Find where the given text appears and provide that cell's center as [x, y] coordinate. 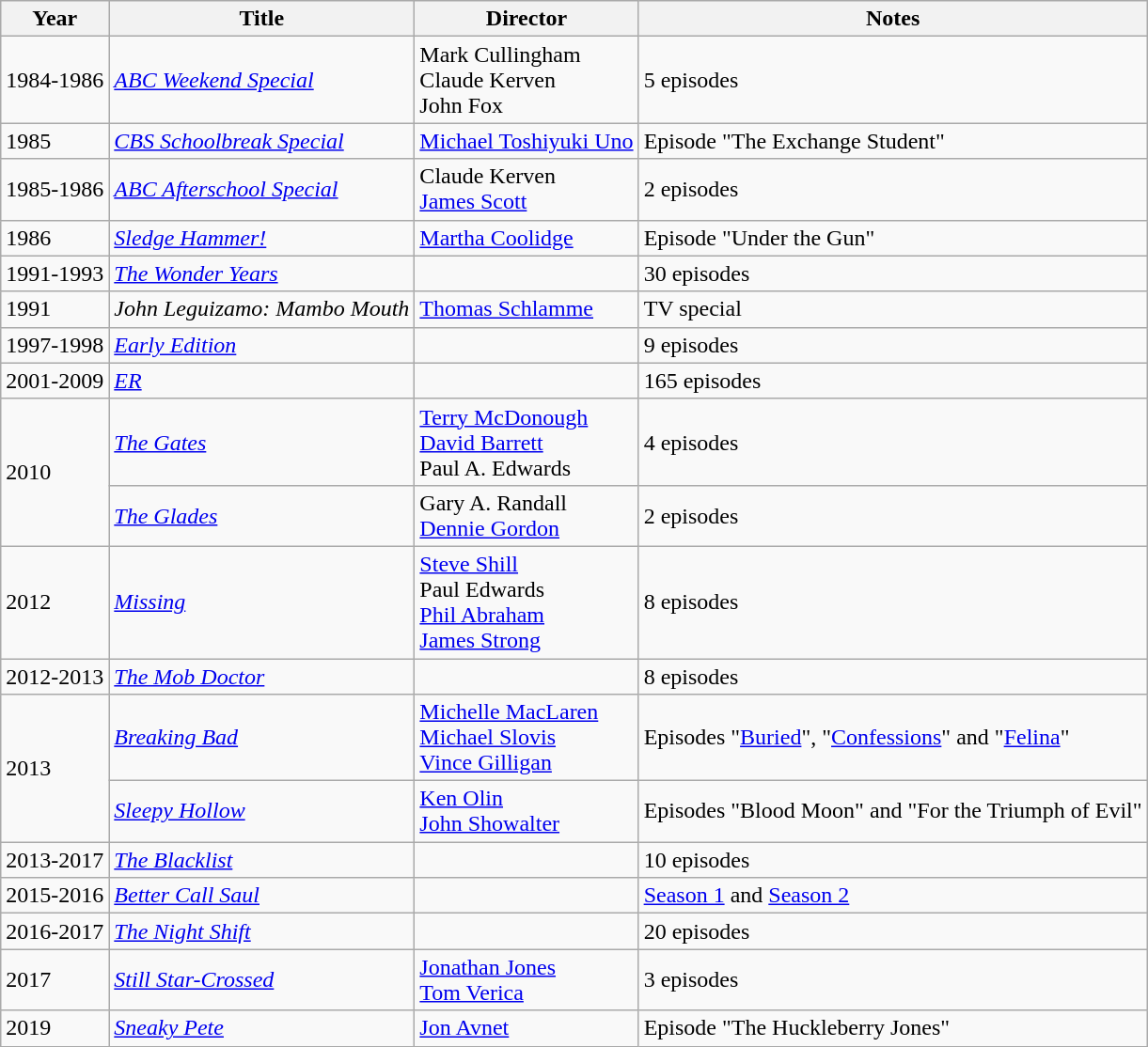
Episodes "Buried", "Confessions" and "Felina" [893, 738]
Episode "The Exchange Student" [893, 141]
Early Edition [261, 345]
1985 [55, 141]
The Blacklist [261, 860]
The Night Shift [261, 931]
Terry McDonoughDavid BarrettPaul A. Edwards [527, 442]
ABC Afterschool Special [261, 190]
Jonathan JonesTom Verica [527, 979]
1997-1998 [55, 345]
2001-2009 [55, 381]
2012 [55, 602]
Episode "The Huckleberry Jones" [893, 1028]
The Glades [261, 515]
2012-2013 [55, 676]
Thomas Schlamme [527, 309]
Sneaky Pete [261, 1028]
Claude KervenJames Scott [527, 190]
2013 [55, 769]
The Gates [261, 442]
165 episodes [893, 381]
Title [261, 19]
ABC Weekend Special [261, 80]
30 episodes [893, 273]
2015-2016 [55, 896]
Episodes "Blood Moon" and "For the Triumph of Evil" [893, 812]
Still Star-Crossed [261, 979]
Year [55, 19]
2016-2017 [55, 931]
The Wonder Years [261, 273]
Martha Coolidge [527, 238]
Jon Avnet [527, 1028]
1986 [55, 238]
TV special [893, 309]
9 episodes [893, 345]
Notes [893, 19]
ER [261, 381]
Season 1 and Season 2 [893, 896]
Mark CullinghamClaude KervenJohn Fox [527, 80]
John Leguizamo: Mambo Mouth [261, 309]
Steve ShillPaul EdwardsPhil AbrahamJames Strong [527, 602]
Better Call Saul [261, 896]
2017 [55, 979]
CBS Schoolbreak Special [261, 141]
2013-2017 [55, 860]
5 episodes [893, 80]
20 episodes [893, 931]
Gary A. RandallDennie Gordon [527, 515]
2010 [55, 472]
Breaking Bad [261, 738]
The Mob Doctor [261, 676]
Sledge Hammer! [261, 238]
1991-1993 [55, 273]
Michael Toshiyuki Uno [527, 141]
1991 [55, 309]
1985-1986 [55, 190]
Ken OlinJohn Showalter [527, 812]
Episode "Under the Gun" [893, 238]
2019 [55, 1028]
Missing [261, 602]
10 episodes [893, 860]
Michelle MacLarenMichael SlovisVince Gilligan [527, 738]
3 episodes [893, 979]
Sleepy Hollow [261, 812]
4 episodes [893, 442]
Director [527, 19]
1984-1986 [55, 80]
